Locate the cell with the specified text and output its (X, Y) center coordinate. 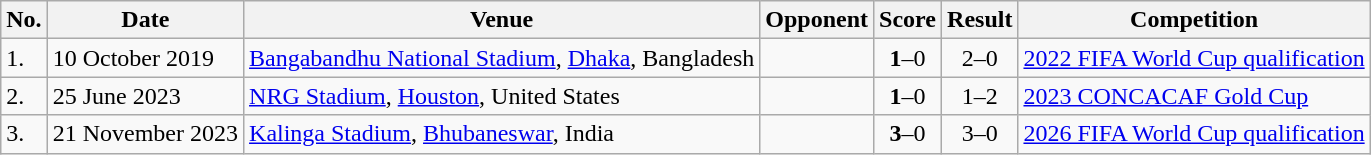
Competition (1194, 20)
Opponent (817, 20)
Kalinga Stadium, Bhubaneswar, India (502, 134)
Score (908, 20)
No. (24, 20)
10 October 2019 (145, 58)
Date (145, 20)
NRG Stadium, Houston, United States (502, 96)
Bangabandhu National Stadium, Dhaka, Bangladesh (502, 58)
21 November 2023 (145, 134)
1. (24, 58)
Result (980, 20)
Venue (502, 20)
2023 CONCACAF Gold Cup (1194, 96)
2022 FIFA World Cup qualification (1194, 58)
2. (24, 96)
2026 FIFA World Cup qualification (1194, 134)
2–0 (980, 58)
25 June 2023 (145, 96)
1–2 (980, 96)
3. (24, 134)
